Output the [x, y] coordinate of the center of the cell containing the given text.  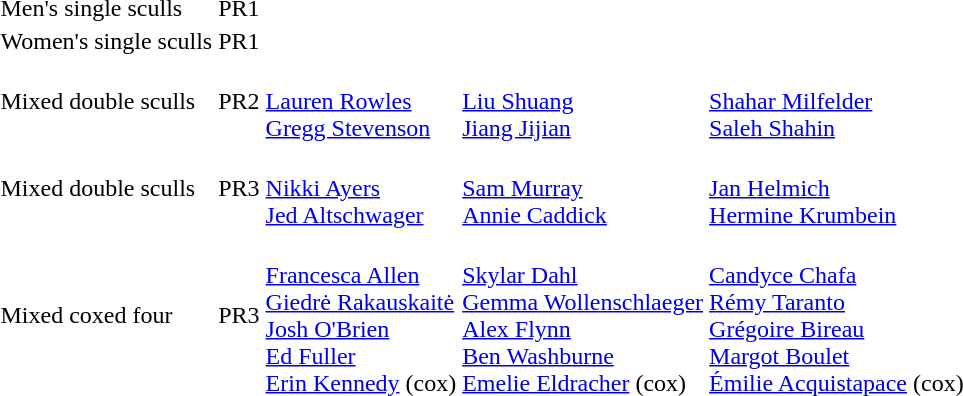
PR2 [239, 101]
PR3 [239, 188]
Nikki AyersJed Altschwager [361, 188]
Liu ShuangJiang Jijian [583, 101]
PR1 [239, 41]
Sam MurrayAnnie Caddick [583, 188]
Lauren RowlesGregg Stevenson [361, 101]
